Return the (X, Y) coordinate for the center point of the cell that contains the specified text.  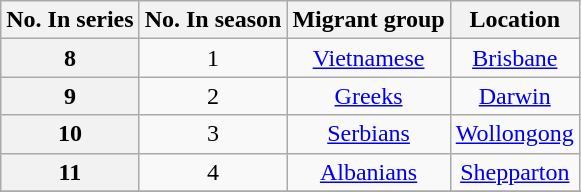
9 (70, 96)
1 (213, 58)
Wollongong (514, 134)
Location (514, 20)
Albanians (368, 172)
Shepparton (514, 172)
8 (70, 58)
2 (213, 96)
No. In season (213, 20)
4 (213, 172)
Brisbane (514, 58)
Greeks (368, 96)
Darwin (514, 96)
Serbians (368, 134)
11 (70, 172)
Migrant group (368, 20)
10 (70, 134)
Vietnamese (368, 58)
3 (213, 134)
No. In series (70, 20)
